Find where the given text appears and provide that cell's center as [x, y] coordinate. 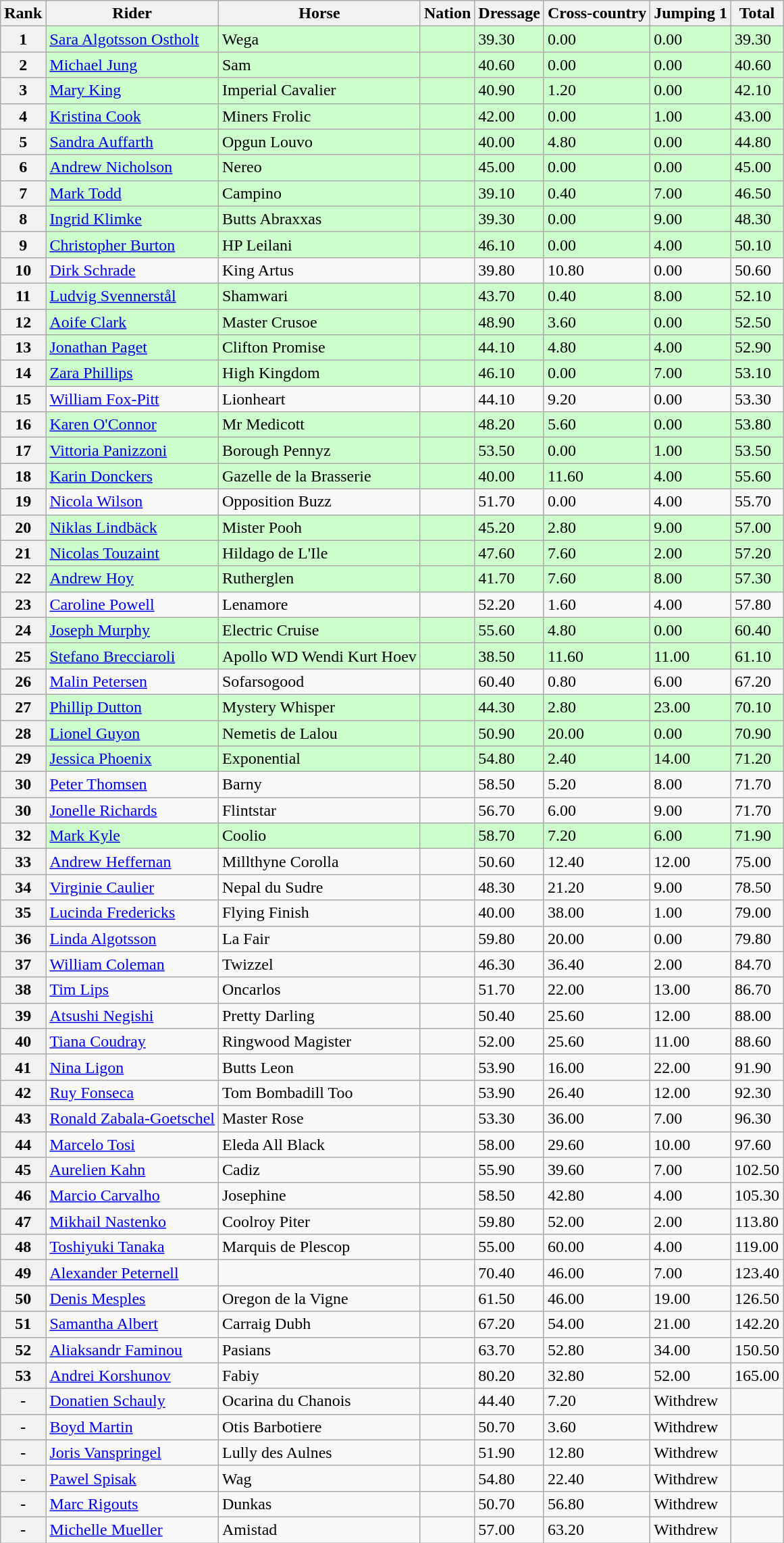
9 [23, 244]
Zara Phillips [132, 373]
21 [23, 553]
Horse [319, 14]
Lionel Guyon [132, 733]
36.00 [597, 1118]
79.00 [756, 913]
Donatien Schauly [132, 1401]
Tiana Coudray [132, 1041]
96.30 [756, 1118]
Michael Jung [132, 65]
52.20 [509, 604]
48.20 [509, 425]
Eleda All Black [319, 1145]
Mikhail Nastenko [132, 1222]
36.40 [597, 964]
Wega [319, 39]
William Fox-Pitt [132, 399]
48 [23, 1247]
Nina Ligon [132, 1067]
Mary King [132, 90]
51.90 [509, 1453]
102.50 [756, 1170]
Pretty Darling [319, 1016]
50.90 [509, 733]
Christopher Burton [132, 244]
52.10 [756, 296]
Caroline Powell [132, 604]
Tim Lips [132, 990]
63.20 [597, 1529]
Opposition Buzz [319, 502]
22 [23, 579]
Stefano Brecciaroli [132, 656]
46 [23, 1196]
70.90 [756, 733]
Ruy Fonseca [132, 1093]
60.00 [597, 1247]
Nepal du Sudre [319, 887]
Pasians [319, 1350]
Nemetis de Lalou [319, 733]
21.00 [691, 1324]
Total [756, 14]
Nereo [319, 167]
Sara Algotsson Ostholt [132, 39]
10 [23, 270]
Sofarsogood [319, 681]
84.70 [756, 964]
Barny [319, 785]
Nicolas Touzaint [132, 553]
42.10 [756, 90]
36 [23, 939]
44.40 [509, 1401]
Flying Finish [319, 913]
55.70 [756, 502]
Carraig Dubh [319, 1324]
8 [23, 219]
24 [23, 630]
42.80 [597, 1196]
19.00 [691, 1299]
38 [23, 990]
Marcelo Tosi [132, 1145]
Cadiz [319, 1170]
13 [23, 348]
Denis Mesples [132, 1299]
53 [23, 1376]
Peter Thomsen [132, 785]
71.20 [756, 759]
57.20 [756, 553]
40.90 [509, 90]
Mystery Whisper [319, 707]
High Kingdom [319, 373]
Dressage [509, 14]
45.20 [509, 527]
5.60 [597, 425]
33 [23, 862]
26.40 [597, 1093]
1.20 [597, 90]
29.60 [597, 1145]
22.40 [597, 1478]
0.80 [597, 681]
Lionheart [319, 399]
53.80 [756, 425]
39.80 [509, 270]
56.80 [597, 1504]
42 [23, 1093]
Linda Algotsson [132, 939]
58.00 [509, 1145]
Campino [319, 193]
39.10 [509, 193]
11 [23, 296]
97.60 [756, 1145]
75.00 [756, 862]
32 [23, 836]
Dirk Schrade [132, 270]
92.30 [756, 1093]
Marquis de Plescop [319, 1247]
13.00 [691, 990]
20 [23, 527]
Mark Kyle [132, 836]
Shamwari [319, 296]
63.70 [509, 1350]
10.80 [597, 270]
Lenamore [319, 604]
Ocarina du Chanois [319, 1401]
Coolio [319, 836]
Aliaksandr Faminou [132, 1350]
38.00 [597, 913]
47 [23, 1222]
Aoife Clark [132, 322]
47.60 [509, 553]
Mark Todd [132, 193]
54.00 [597, 1324]
10.00 [691, 1145]
Opgun Louvo [319, 142]
Jessica Phoenix [132, 759]
Malin Petersen [132, 681]
25 [23, 656]
Lully des Aulnes [319, 1453]
Ringwood Magister [319, 1041]
Jumping 1 [691, 14]
165.00 [756, 1376]
Ludvig Svennerstål [132, 296]
1.60 [597, 604]
61.50 [509, 1299]
55.90 [509, 1170]
46.30 [509, 964]
52.90 [756, 348]
51 [23, 1324]
Dunkas [319, 1504]
16.00 [597, 1067]
44.80 [756, 142]
William Coleman [132, 964]
Oncarlos [319, 990]
5.20 [597, 785]
Sandra Auffarth [132, 142]
52.80 [597, 1350]
Hildago de L'Ile [319, 553]
88.00 [756, 1016]
Jonathan Paget [132, 348]
52 [23, 1350]
Miners Frolic [319, 116]
Rutherglen [319, 579]
Ingrid Klimke [132, 219]
Karen O'Connor [132, 425]
50.40 [509, 1016]
43.70 [509, 296]
27 [23, 707]
2 [23, 65]
Ronald Zabala-Goetschel [132, 1118]
Rider [132, 14]
Tom Bombadill Too [319, 1093]
Rank [23, 14]
49 [23, 1273]
23 [23, 604]
Pawel Spisak [132, 1478]
52.50 [756, 322]
3 [23, 90]
Andrew Heffernan [132, 862]
91.90 [756, 1067]
Butts Leon [319, 1067]
150.50 [756, 1350]
61.10 [756, 656]
12.80 [597, 1453]
41 [23, 1067]
44 [23, 1145]
Butts Abraxxas [319, 219]
5 [23, 142]
Master Crusoe [319, 322]
58.70 [509, 836]
105.30 [756, 1196]
Joris Vanspringel [132, 1453]
La Fair [319, 939]
Marcio Carvalho [132, 1196]
Alexander Peternell [132, 1273]
HP Leilani [319, 244]
17 [23, 450]
18 [23, 476]
23.00 [691, 707]
Oregon de la Vigne [319, 1299]
Andrew Hoy [132, 579]
Millthyne Corolla [319, 862]
80.20 [509, 1376]
Josephine [319, 1196]
Jonelle Richards [132, 810]
Cross-country [597, 14]
43.00 [756, 116]
Wag [319, 1478]
79.80 [756, 939]
Toshiyuki Tanaka [132, 1247]
56.70 [509, 810]
Kristina Cook [132, 116]
48.90 [509, 322]
Mister Pooh [319, 527]
29 [23, 759]
Nation [447, 14]
70.10 [756, 707]
55.00 [509, 1247]
45 [23, 1170]
44.30 [509, 707]
16 [23, 425]
123.40 [756, 1273]
12.40 [597, 862]
Imperial Cavalier [319, 90]
Exponential [319, 759]
113.80 [756, 1222]
78.50 [756, 887]
34 [23, 887]
71.90 [756, 836]
37 [23, 964]
86.70 [756, 990]
Amistad [319, 1529]
Karin Donckers [132, 476]
Lucinda Fredericks [132, 913]
Boyd Martin [132, 1427]
Atsushi Negishi [132, 1016]
King Artus [319, 270]
88.60 [756, 1041]
Otis Barbotiere [319, 1427]
Phillip Dutton [132, 707]
14.00 [691, 759]
12 [23, 322]
Twizzel [319, 964]
32.80 [597, 1376]
Master Rose [319, 1118]
19 [23, 502]
Michelle Mueller [132, 1529]
Virginie Caulier [132, 887]
57.30 [756, 579]
28 [23, 733]
119.00 [756, 1247]
57.80 [756, 604]
Aurelien Kahn [132, 1170]
35 [23, 913]
Niklas Lindbäck [132, 527]
42.00 [509, 116]
21.20 [597, 887]
38.50 [509, 656]
Andrei Korshunov [132, 1376]
41.70 [509, 579]
Flintstar [319, 810]
Nicola Wilson [132, 502]
Vittoria Panizzoni [132, 450]
Apollo WD Wendi Kurt Hoev [319, 656]
53.10 [756, 373]
26 [23, 681]
6 [23, 167]
2.40 [597, 759]
Samantha Albert [132, 1324]
46.50 [756, 193]
34.00 [691, 1350]
43 [23, 1118]
126.50 [756, 1299]
50.10 [756, 244]
Borough Pennyz [319, 450]
40 [23, 1041]
9.20 [597, 399]
Coolroy Piter [319, 1222]
Marc Rigouts [132, 1504]
39.60 [597, 1170]
7 [23, 193]
50 [23, 1299]
70.40 [509, 1273]
Gazelle de la Brasserie [319, 476]
142.20 [756, 1324]
15 [23, 399]
14 [23, 373]
Mr Medicott [319, 425]
Andrew Nicholson [132, 167]
Electric Cruise [319, 630]
4 [23, 116]
1 [23, 39]
Sam [319, 65]
39 [23, 1016]
Fabiy [319, 1376]
Joseph Murphy [132, 630]
Clifton Promise [319, 348]
